Return the [X, Y] coordinate for the center point of the cell that contains the specified text.  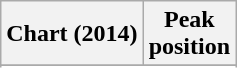
Peakposition [189, 34]
Chart (2014) [72, 34]
